Identify which cell holds the provided text, then report its (x, y) central coordinate. 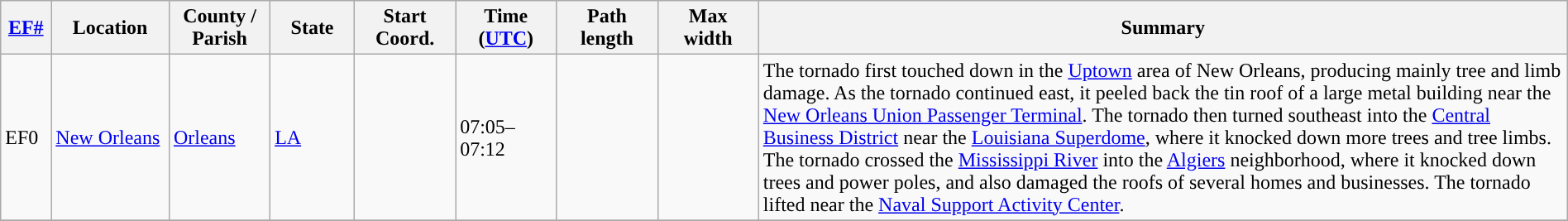
Start Coord. (404, 28)
County / Parish (219, 28)
New Orleans (111, 137)
Orleans (219, 137)
EF0 (26, 137)
Location (111, 28)
Path length (607, 28)
LA (313, 137)
Max width (708, 28)
Time (UTC) (506, 28)
07:05–07:12 (506, 137)
State (313, 28)
Summary (1163, 28)
EF# (26, 28)
